Pinpoint the cell where the given text exists, returning its [x, y] midpoint coordinate. 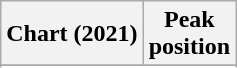
Chart (2021) [72, 34]
Peak position [189, 34]
